Determine the [X, Y] coordinate at the center of the cell enclosing the given text.  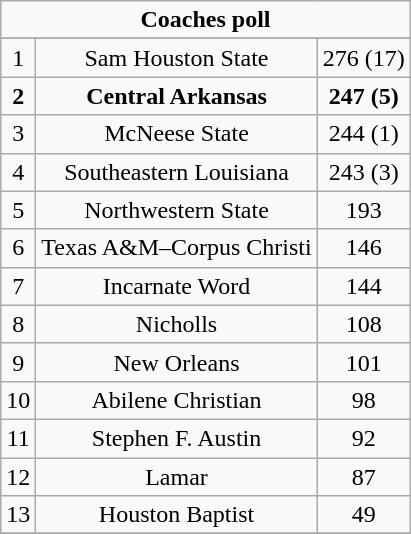
12 [18, 477]
Houston Baptist [176, 515]
146 [364, 248]
8 [18, 324]
Abilene Christian [176, 400]
247 (5) [364, 96]
144 [364, 286]
Coaches poll [206, 20]
Southeastern Louisiana [176, 172]
13 [18, 515]
5 [18, 210]
2 [18, 96]
7 [18, 286]
Incarnate Word [176, 286]
98 [364, 400]
Lamar [176, 477]
92 [364, 438]
6 [18, 248]
11 [18, 438]
9 [18, 362]
3 [18, 134]
Stephen F. Austin [176, 438]
Sam Houston State [176, 58]
Central Arkansas [176, 96]
243 (3) [364, 172]
Northwestern State [176, 210]
McNeese State [176, 134]
Nicholls [176, 324]
108 [364, 324]
87 [364, 477]
4 [18, 172]
193 [364, 210]
Texas A&M–Corpus Christi [176, 248]
276 (17) [364, 58]
244 (1) [364, 134]
New Orleans [176, 362]
101 [364, 362]
49 [364, 515]
1 [18, 58]
10 [18, 400]
